For the text-containing cell, return its midpoint in (x, y) coordinate format. 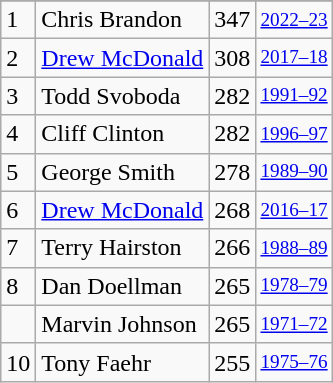
1971–72 (294, 324)
5 (18, 172)
3 (18, 96)
308 (232, 58)
Terry Hairston (122, 248)
2016–17 (294, 210)
1 (18, 20)
Marvin Johnson (122, 324)
Todd Svoboda (122, 96)
1988–89 (294, 248)
4 (18, 134)
7 (18, 248)
1975–76 (294, 362)
2022–23 (294, 20)
George Smith (122, 172)
1989–90 (294, 172)
1996–97 (294, 134)
266 (232, 248)
1978–79 (294, 286)
2 (18, 58)
Dan Doellman (122, 286)
8 (18, 286)
255 (232, 362)
1991–92 (294, 96)
10 (18, 362)
347 (232, 20)
268 (232, 210)
Tony Faehr (122, 362)
278 (232, 172)
Chris Brandon (122, 20)
2017–18 (294, 58)
6 (18, 210)
Cliff Clinton (122, 134)
